Output the (x, y) coordinate of the center of the cell containing the given text.  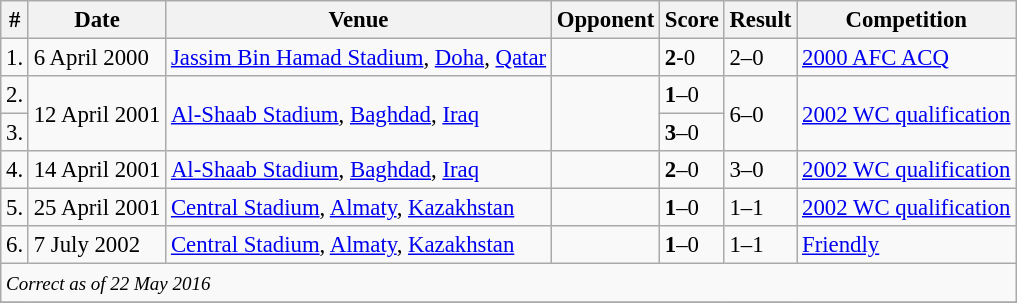
Friendly (906, 245)
4. (15, 170)
5. (15, 208)
Jassim Bin Hamad Stadium, Doha, Qatar (359, 58)
25 April 2001 (96, 208)
2000 AFC ACQ (906, 58)
3. (15, 133)
6 April 2000 (96, 58)
14 April 2001 (96, 170)
2-0 (692, 58)
7 July 2002 (96, 245)
Score (692, 20)
Opponent (605, 20)
Competition (906, 20)
Correct as of 22 May 2016 (508, 283)
# (15, 20)
12 April 2001 (96, 114)
2. (15, 95)
6–0 (760, 114)
Result (760, 20)
6. (15, 245)
Date (96, 20)
1. (15, 58)
Venue (359, 20)
